Scan for the cell matching the given text and deliver its (x, y) coordinate at center. 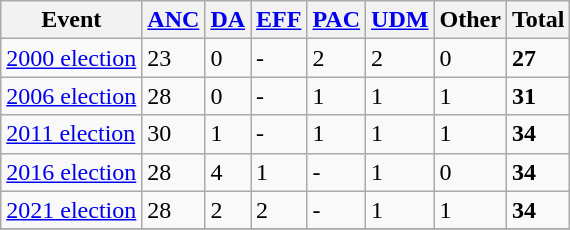
Total (538, 20)
EFF (279, 20)
PAC (336, 20)
4 (228, 172)
2006 election (72, 96)
Other (470, 20)
27 (538, 58)
2000 election (72, 58)
2016 election (72, 172)
2011 election (72, 134)
30 (174, 134)
DA (228, 20)
31 (538, 96)
23 (174, 58)
2021 election (72, 210)
UDM (400, 20)
ANC (174, 20)
Event (72, 20)
